Pinpoint the cell where the given text exists, returning its (X, Y) midpoint coordinate. 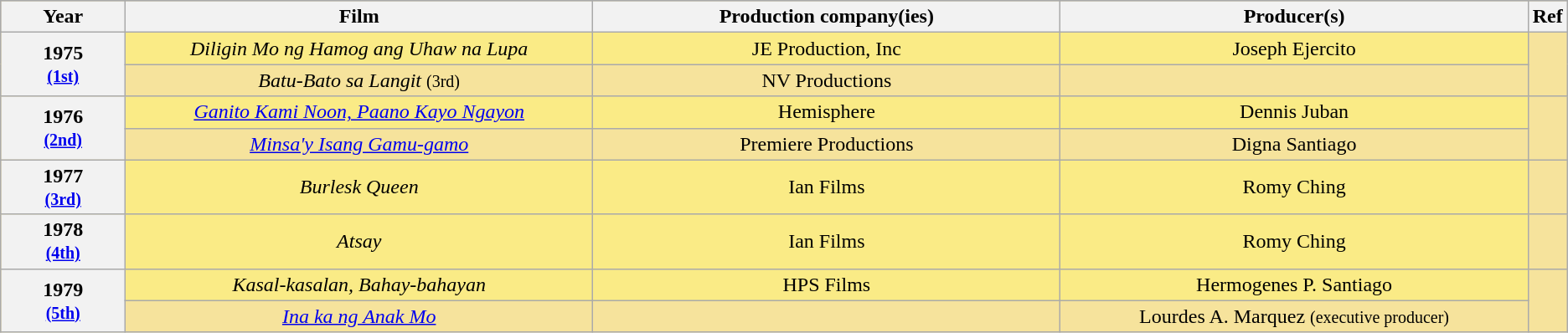
Dennis Juban (1294, 112)
1976 (2nd) (64, 128)
Producer(s) (1294, 17)
Production company(ies) (827, 17)
Burlesk Queen (359, 187)
Ganito Kami Noon, Paano Kayo Ngayon (359, 112)
Minsa'y Isang Gamu-gamo (359, 144)
1978 (4th) (64, 241)
HPS Films (827, 284)
JE Production, Inc (827, 49)
Premiere Productions (827, 144)
Lourdes A. Marquez (executive producer) (1294, 316)
1979 (5th) (64, 300)
Digna Santiago (1294, 144)
Ref (1548, 17)
1977 (3rd) (64, 187)
NV Productions (827, 80)
Hermogenes P. Santiago (1294, 284)
Batu-Bato sa Langit (3rd) (359, 80)
Ina ka ng Anak Mo (359, 316)
Kasal-kasalan, Bahay-bahayan (359, 284)
Hemisphere (827, 112)
Diligin Mo ng Hamog ang Uhaw na Lupa (359, 49)
1975 (1st) (64, 64)
Film (359, 17)
Year (64, 17)
Atsay (359, 241)
Joseph Ejercito (1294, 49)
